Determine the [x, y] coordinate at the center of the cell enclosing the given text.  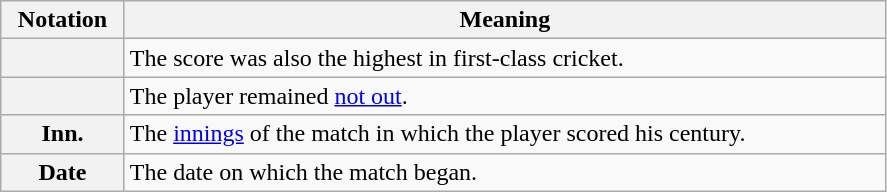
The date on which the match began. [504, 172]
Date [63, 172]
The score was also the highest in first-class cricket. [504, 58]
Meaning [504, 20]
The player remained not out. [504, 96]
Notation [63, 20]
The innings of the match in which the player scored his century. [504, 134]
Inn. [63, 134]
